Identify which cell holds the provided text, then report its [X, Y] central coordinate. 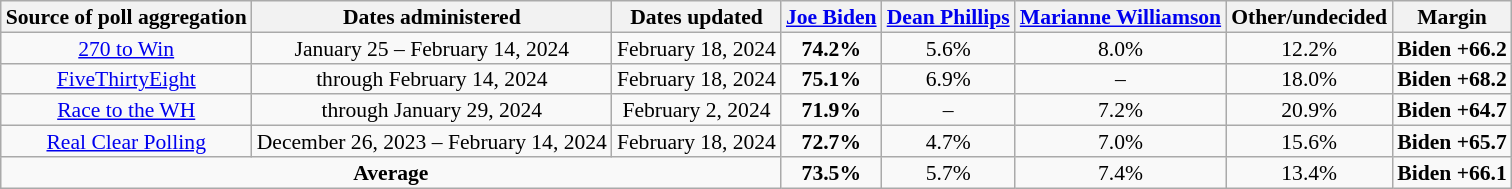
Biden +66.1 [1452, 172]
Joe Biden [832, 16]
Other/undecided [1309, 16]
75.1% [832, 78]
Biden +64.7 [1452, 110]
8.0% [1120, 48]
Source of poll aggregation [126, 16]
Biden +68.2 [1452, 78]
6.9% [948, 78]
through January 29, 2024 [432, 110]
15.6% [1309, 142]
72.7% [832, 142]
7.2% [1120, 110]
Real Clear Polling [126, 142]
Dates updated [696, 16]
73.5% [832, 172]
7.0% [1120, 142]
Margin [1452, 16]
Dates administered [432, 16]
71.9% [832, 110]
7.4% [1120, 172]
Marianne Williamson [1120, 16]
5.7% [948, 172]
4.7% [948, 142]
5.6% [948, 48]
Biden +65.7 [1452, 142]
18.0% [1309, 78]
Average [391, 172]
20.9% [1309, 110]
74.2% [832, 48]
Biden +66.2 [1452, 48]
January 25 – February 14, 2024 [432, 48]
Dean Phillips [948, 16]
270 to Win [126, 48]
February 2, 2024 [696, 110]
Race to the WH [126, 110]
FiveThirtyEight [126, 78]
13.4% [1309, 172]
through February 14, 2024 [432, 78]
12.2% [1309, 48]
December 26, 2023 – February 14, 2024 [432, 142]
